Find where the given text appears and provide that cell's center as (x, y) coordinate. 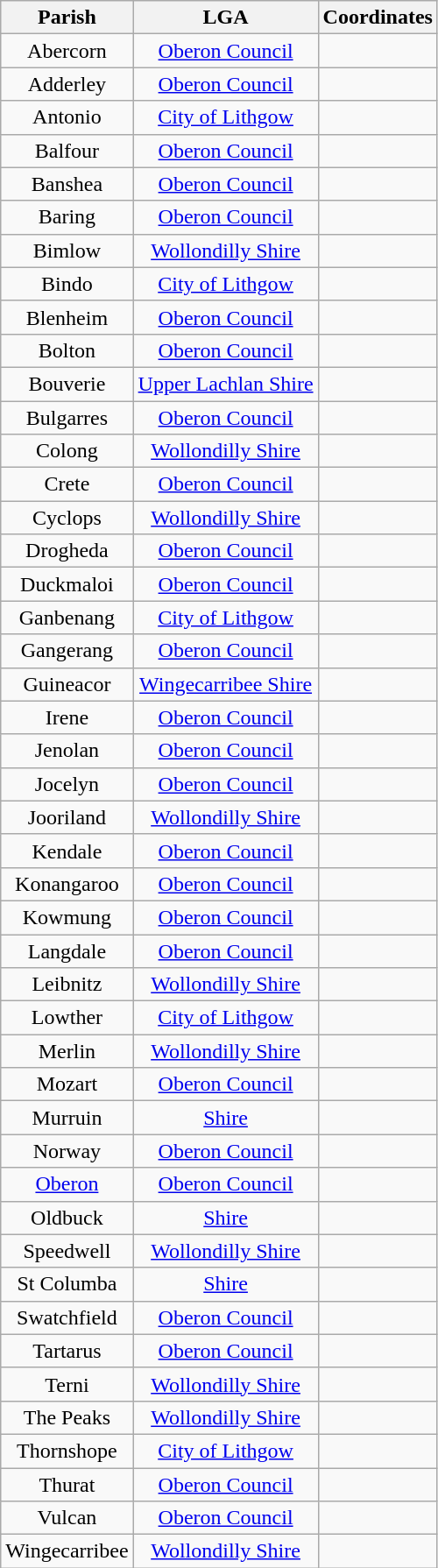
Merlin (67, 1051)
Wingecarribee Shire (226, 684)
Colong (67, 451)
Kendale (67, 851)
Bimlow (67, 251)
Bindo (67, 284)
Gangerang (67, 651)
Banshea (67, 184)
Oberon (67, 1184)
Thornshope (67, 1451)
Bouverie (67, 384)
Murruin (67, 1118)
Kowmung (67, 917)
Norway (67, 1151)
Wingecarribee (67, 1551)
Antonio (67, 117)
Coordinates (378, 18)
Jenolan (67, 751)
Thurat (67, 1485)
Tartarus (67, 1351)
Bolton (67, 350)
LGA (226, 18)
Cyclops (67, 518)
Abercorn (67, 51)
Leibnitz (67, 985)
Ganbenang (67, 618)
Parish (67, 18)
Balfour (67, 151)
Terni (67, 1384)
Drogheda (67, 551)
Oldbuck (67, 1218)
The Peaks (67, 1417)
Speedwell (67, 1251)
Jocelyn (67, 784)
Irene (67, 717)
Swatchfield (67, 1317)
Crete (67, 484)
Adderley (67, 84)
Mozart (67, 1084)
Bulgarres (67, 418)
Baring (67, 217)
St Columba (67, 1284)
Langdale (67, 950)
Blenheim (67, 317)
Konangaroo (67, 884)
Lowther (67, 1018)
Jooriland (67, 817)
Guineacor (67, 684)
Upper Lachlan Shire (226, 384)
Vulcan (67, 1518)
Duckmaloi (67, 584)
